From the cell containing the given text, extract its center point as (x, y) coordinate. 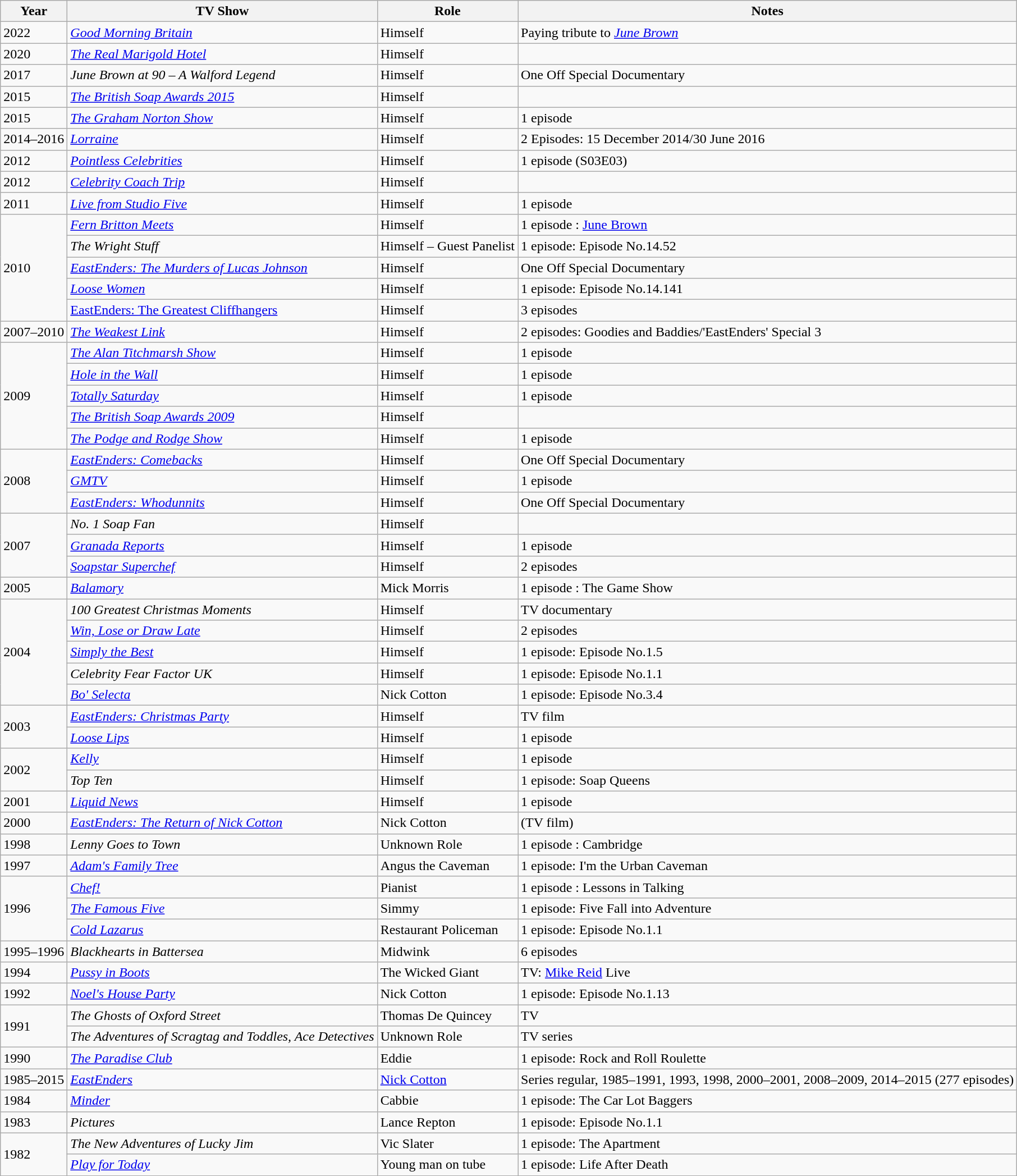
TV series (767, 1037)
The Adventures of Scragtag and Toddles, Ace Detectives (222, 1037)
Lorraine (222, 139)
1 episode : June Brown (767, 225)
Simply the Best (222, 652)
Loose Women (222, 289)
Paying tribute to June Brown (767, 33)
No. 1 Soap Fan (222, 524)
1 episode : Lessons in Talking (767, 887)
Vic Slater (447, 1143)
1992 (34, 994)
100 Greatest Christmas Moments (222, 609)
Year (34, 11)
1 episode: Episode No.1.13 (767, 994)
2022 (34, 33)
2011 (34, 203)
Series regular, 1985–1991, 1993, 1998, 2000–2001, 2008–2009, 2014–2015 (277 episodes) (767, 1079)
2007–2010 (34, 332)
Granada Reports (222, 545)
2003 (34, 727)
The Famous Five (222, 908)
2010 (34, 267)
The British Soap Awards 2015 (222, 97)
Notes (767, 11)
1 episode: Life After Death (767, 1165)
The New Adventures of Lucky Jim (222, 1143)
2 episodes: Goodies and Baddies/'EastEnders' Special 3 (767, 332)
TV: Mike Reid Live (767, 973)
Young man on tube (447, 1165)
3 episodes (767, 310)
1998 (34, 844)
Thomas De Quincey (447, 1015)
Balamory (222, 588)
Restaurant Policeman (447, 930)
1 episode: Episode No.14.52 (767, 246)
June Brown at 90 – A Walford Legend (222, 75)
1 episode: Five Fall into Adventure (767, 908)
Win, Lose or Draw Late (222, 631)
Blackhearts in Battersea (222, 951)
Celebrity Fear Factor UK (222, 674)
1995–1996 (34, 951)
Chef! (222, 887)
Hole in the Wall (222, 374)
1984 (34, 1101)
TV film (767, 716)
2002 (34, 770)
EastEnders: The Return of Nick Cotton (222, 823)
Minder (222, 1101)
1 episode: Episode No.1.5 (767, 652)
2001 (34, 802)
Lance Repton (447, 1122)
Angus the Caveman (447, 866)
(TV film) (767, 823)
2005 (34, 588)
Noel's House Party (222, 994)
1982 (34, 1154)
Pictures (222, 1122)
Celebrity Coach Trip (222, 182)
1985–2015 (34, 1079)
1 episode: Episode No.3.4 (767, 695)
Good Morning Britain (222, 33)
Cabbie (447, 1101)
1 episode: Episode No.14.141 (767, 289)
The Wright Stuff (222, 246)
TV documentary (767, 609)
1 episode: Rock and Roll Roulette (767, 1058)
1983 (34, 1122)
Pussy in Boots (222, 973)
Lenny Goes to Town (222, 844)
Soapstar Superchef (222, 566)
The Wicked Giant (447, 973)
EastEnders: Christmas Party (222, 716)
Cold Lazarus (222, 930)
EastEnders: The Murders of Lucas Johnson (222, 268)
1990 (34, 1058)
2007 (34, 545)
Simmy (447, 908)
Totally Saturday (222, 396)
2000 (34, 823)
Fern Britton Meets (222, 225)
Live from Studio Five (222, 203)
Pointless Celebrities (222, 161)
TV (767, 1015)
Liquid News (222, 802)
1 episode: Soap Queens (767, 780)
2004 (34, 652)
EastEnders: Comebacks (222, 460)
1996 (34, 908)
1991 (34, 1026)
1 episode (S03E03) (767, 161)
2 Episodes: 15 December 2014/30 June 2016 (767, 139)
2014–2016 (34, 139)
2009 (34, 396)
The Graham Norton Show (222, 118)
Play for Today (222, 1165)
2008 (34, 481)
TV Show (222, 11)
EastEnders: The Greatest Cliffhangers (222, 310)
1 episode : Cambridge (767, 844)
The Podge and Rodge Show (222, 438)
Pianist (447, 887)
Midwink (447, 951)
Top Ten (222, 780)
1 episode: The Apartment (767, 1143)
The Paradise Club (222, 1058)
Mick Morris (447, 588)
The Weakest Link (222, 332)
6 episodes (767, 951)
Bo' Selecta (222, 695)
The British Soap Awards 2009 (222, 417)
GMTV (222, 481)
2020 (34, 54)
1997 (34, 866)
The Ghosts of Oxford Street (222, 1015)
2017 (34, 75)
Eddie (447, 1058)
Role (447, 11)
EastEnders: Whodunnits (222, 502)
The Alan Titchmarsh Show (222, 353)
Himself – Guest Panelist (447, 246)
EastEnders (222, 1079)
Adam's Family Tree (222, 866)
1 episode : The Game Show (767, 588)
Loose Lips (222, 738)
1994 (34, 973)
1 episode: The Car Lot Baggers (767, 1101)
The Real Marigold Hotel (222, 54)
1 episode: I'm the Urban Caveman (767, 866)
Kelly (222, 759)
